Extract the [x, y] coordinate from the center of the cell holding the provided text.  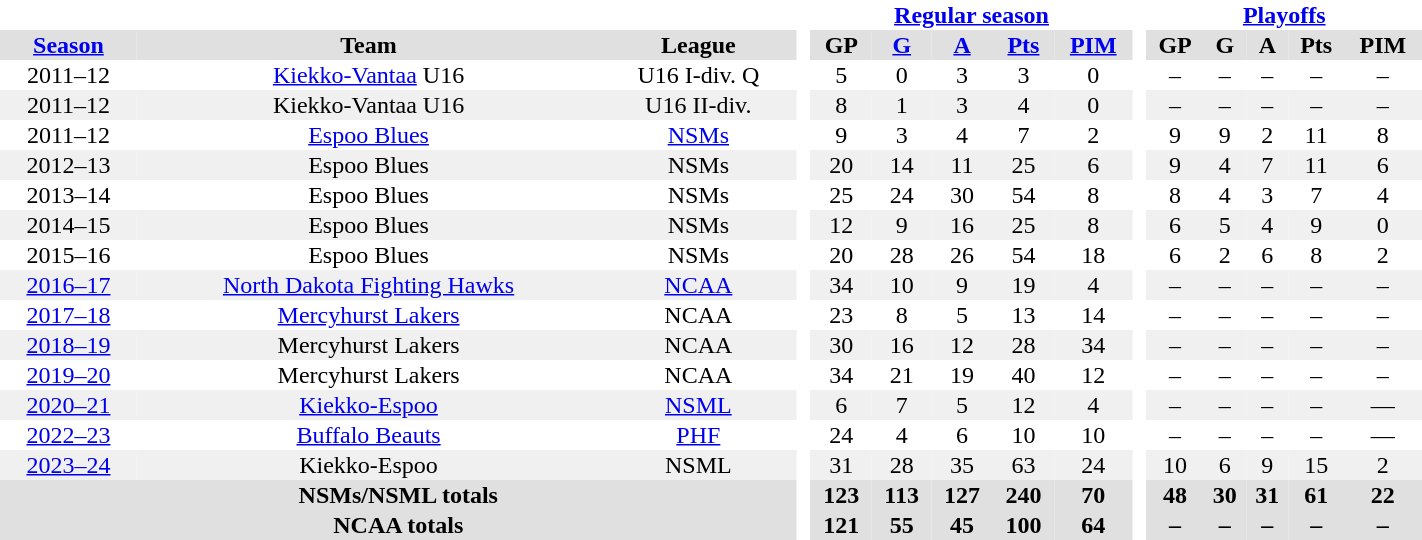
Buffalo Beauts [368, 435]
2022–23 [68, 435]
2023–24 [68, 465]
113 [902, 495]
70 [1093, 495]
U16 I-div. Q [698, 75]
40 [1024, 375]
240 [1024, 495]
PHF [698, 435]
48 [1174, 495]
2020–21 [68, 405]
13 [1024, 315]
NCAA totals [398, 525]
26 [962, 255]
2013–14 [68, 195]
127 [962, 495]
35 [962, 465]
55 [902, 525]
Team [368, 45]
22 [1383, 495]
North Dakota Fighting Hawks [368, 285]
U16 II-div. [698, 105]
2015–16 [68, 255]
123 [842, 495]
18 [1093, 255]
2018–19 [68, 345]
League [698, 45]
100 [1024, 525]
1 [902, 105]
121 [842, 525]
2012–13 [68, 165]
Playoffs [1284, 15]
2014–15 [68, 225]
2016–17 [68, 285]
Regular season [972, 15]
2019–20 [68, 375]
21 [902, 375]
64 [1093, 525]
15 [1316, 465]
45 [962, 525]
Season [68, 45]
2017–18 [68, 315]
63 [1024, 465]
23 [842, 315]
61 [1316, 495]
NSMs/NSML totals [398, 495]
